Search for the cell housing the specified text and yield its (X, Y) center coordinate. 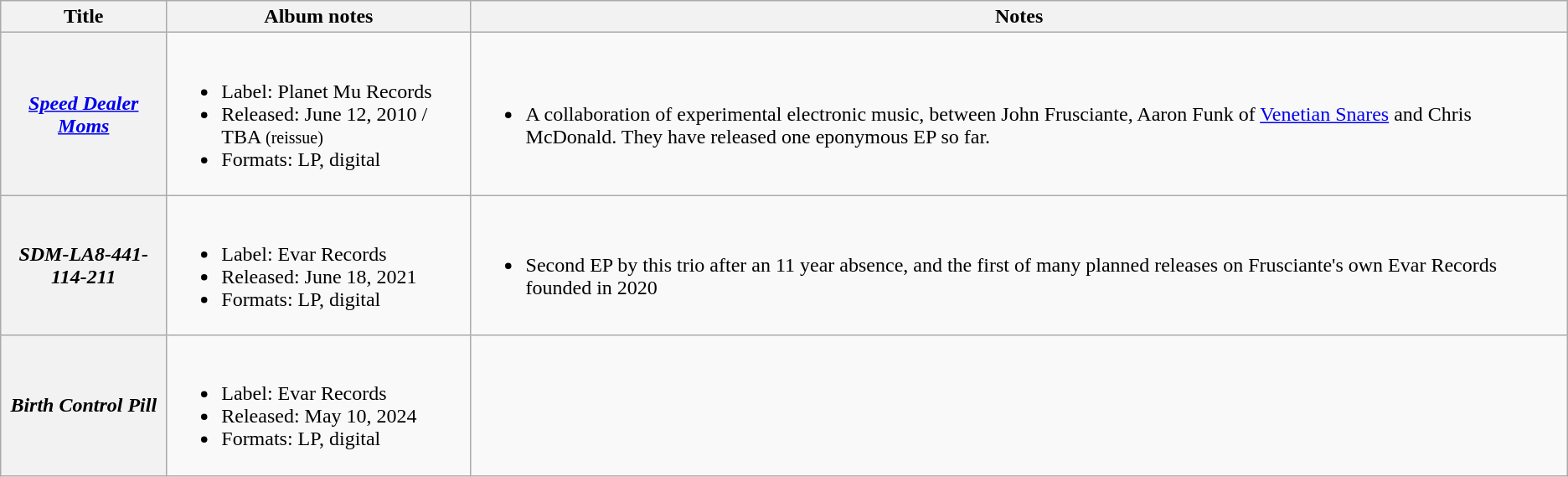
Label: Evar RecordsReleased: June 18, 2021Formats: LP, digital (318, 265)
Notes (1019, 17)
Title (84, 17)
Label: Planet Mu RecordsReleased: June 12, 2010 / TBA (reissue)Formats: LP, digital (318, 114)
Label: Evar RecordsReleased: May 10, 2024Formats: LP, digital (318, 406)
SDM-LA8-441-114-211 (84, 265)
Album notes (318, 17)
Birth Control Pill (84, 406)
Second EP by this trio after an 11 year absence, and the first of many planned releases on Frusciante's own Evar Records founded in 2020 (1019, 265)
Speed Dealer Moms (84, 114)
